From the cell containing the given text, extract its center point as [x, y] coordinate. 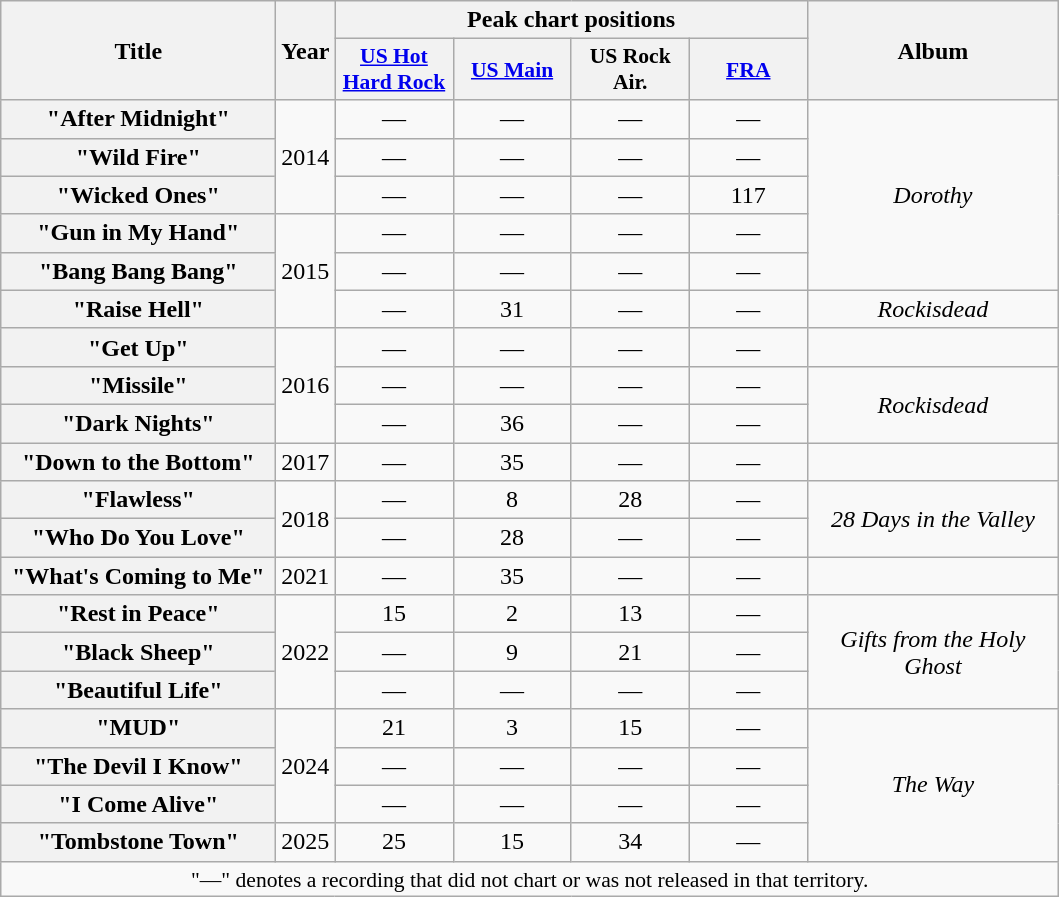
"Flawless" [138, 500]
"Wild Fire" [138, 157]
9 [512, 652]
2021 [306, 576]
"MUD" [138, 728]
"Tombstone Town" [138, 842]
"I Come Alive" [138, 804]
3 [512, 728]
31 [512, 309]
"Wicked Ones" [138, 195]
2017 [306, 461]
"Raise Hell" [138, 309]
36 [512, 423]
8 [512, 500]
117 [748, 195]
"Get Up" [138, 347]
2014 [306, 157]
Peak chart positions [571, 20]
"The Devil I Know" [138, 766]
"Beautiful Life" [138, 690]
Title [138, 50]
25 [394, 842]
2018 [306, 519]
2024 [306, 766]
FRA [748, 70]
"Missile" [138, 385]
US Main [512, 70]
2016 [306, 385]
The Way [932, 785]
13 [630, 614]
"Dark Nights" [138, 423]
"Black Sheep" [138, 652]
"Rest in Peace" [138, 614]
2025 [306, 842]
34 [630, 842]
"After Midnight" [138, 119]
2022 [306, 652]
Album [932, 50]
"What's Coming to Me" [138, 576]
"Bang Bang Bang" [138, 271]
2 [512, 614]
"Who Do You Love" [138, 538]
Dorothy [932, 195]
US Hot Hard Rock [394, 70]
2015 [306, 271]
Year [306, 50]
28 Days in the Valley [932, 519]
Gifts from the Holy Ghost [932, 652]
"Gun in My Hand" [138, 233]
"—" denotes a recording that did not chart or was not released in that territory. [530, 879]
US Rock Air. [630, 70]
"Down to the Bottom" [138, 461]
